Find where the given text appears and provide that cell's center as (x, y) coordinate. 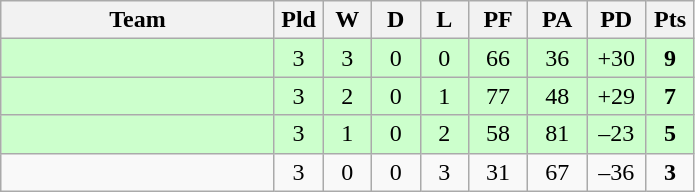
PA (558, 20)
66 (498, 58)
PD (616, 20)
77 (498, 96)
–36 (616, 172)
D (396, 20)
Pts (670, 20)
+30 (616, 58)
+29 (616, 96)
5 (670, 134)
36 (558, 58)
67 (558, 172)
48 (558, 96)
Pld (298, 20)
7 (670, 96)
81 (558, 134)
PF (498, 20)
–23 (616, 134)
W (348, 20)
9 (670, 58)
Team (138, 20)
58 (498, 134)
31 (498, 172)
L (444, 20)
